Return (X, Y) of the center of cell containing provided text 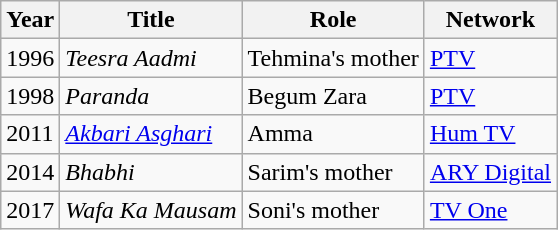
Year (30, 20)
Wafa Ka Mausam (151, 210)
2011 (30, 134)
Soni's mother (333, 210)
Amma (333, 134)
Sarim's mother (333, 172)
Bhabhi (151, 172)
ARY Digital (490, 172)
Network (490, 20)
Paranda (151, 96)
Begum Zara (333, 96)
Akbari Asghari (151, 134)
2014 (30, 172)
Tehmina's mother (333, 58)
Teesra Aadmi (151, 58)
1996 (30, 58)
2017 (30, 210)
Hum TV (490, 134)
1998 (30, 96)
Title (151, 20)
TV One (490, 210)
Role (333, 20)
